Return the (x, y) coordinate for the center point of the cell that contains the specified text.  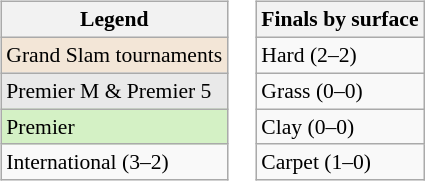
Grand Slam tournaments (114, 55)
Finals by surface (340, 20)
Hard (2–2) (340, 55)
Grass (0–0) (340, 91)
Legend (114, 20)
Clay (0–0) (340, 127)
Carpet (1–0) (340, 162)
Premier (114, 127)
Premier M & Premier 5 (114, 91)
International (3–2) (114, 162)
